Locate the cell with the specified text and output its [X, Y] center coordinate. 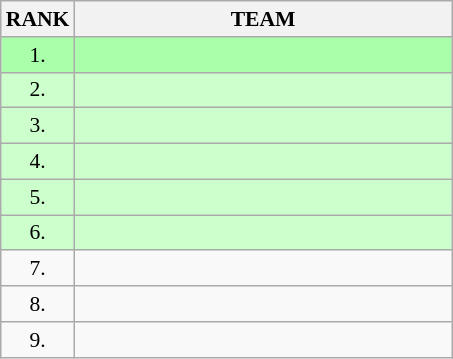
TEAM [262, 19]
4. [38, 162]
8. [38, 304]
1. [38, 55]
RANK [38, 19]
2. [38, 90]
9. [38, 340]
7. [38, 269]
5. [38, 197]
6. [38, 233]
3. [38, 126]
